Detect which cell encompasses the target text, then output its (X, Y) center coordinate. 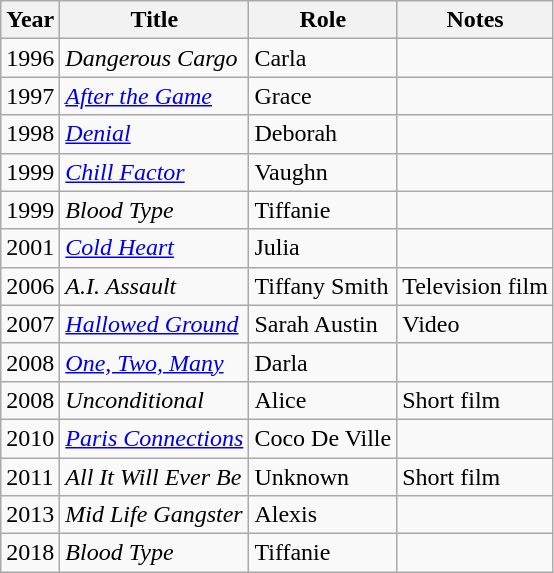
Alexis (323, 515)
2006 (30, 286)
Unconditional (154, 400)
Notes (476, 20)
Vaughn (323, 172)
After the Game (154, 96)
Tiffany Smith (323, 286)
2007 (30, 324)
Dangerous Cargo (154, 58)
Carla (323, 58)
2013 (30, 515)
Video (476, 324)
Alice (323, 400)
Year (30, 20)
Role (323, 20)
One, Two, Many (154, 362)
2018 (30, 553)
Julia (323, 248)
Grace (323, 96)
Sarah Austin (323, 324)
Deborah (323, 134)
All It Will Ever Be (154, 477)
Darla (323, 362)
Title (154, 20)
A.I. Assault (154, 286)
Paris Connections (154, 438)
Mid Life Gangster (154, 515)
1996 (30, 58)
2011 (30, 477)
Denial (154, 134)
1998 (30, 134)
Chill Factor (154, 172)
2001 (30, 248)
Cold Heart (154, 248)
2010 (30, 438)
Television film (476, 286)
Coco De Ville (323, 438)
1997 (30, 96)
Unknown (323, 477)
Hallowed Ground (154, 324)
